Identify which cell holds the provided text, then report its (x, y) central coordinate. 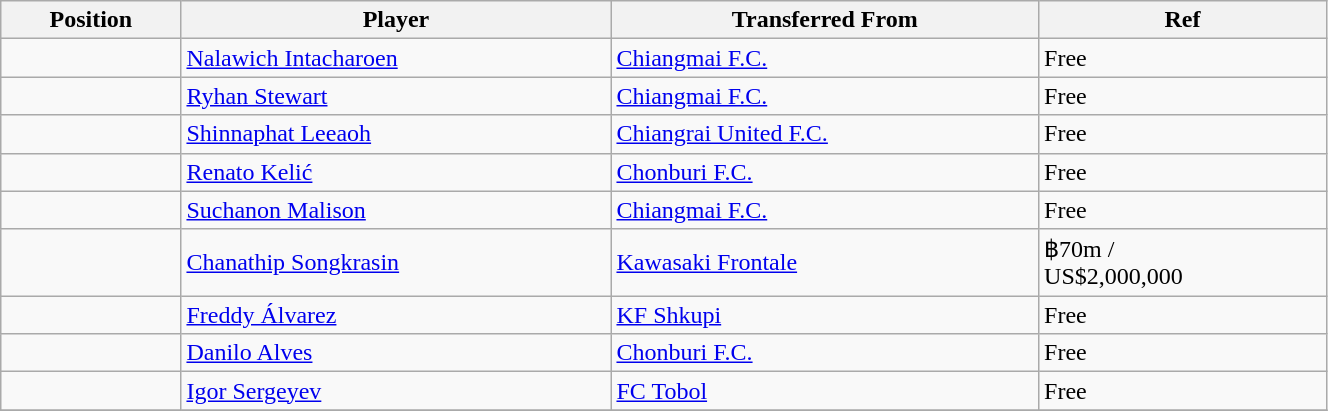
Ref (1183, 20)
Nalawich Intacharoen (396, 58)
Kawasaki Frontale (825, 262)
Chanathip Songkrasin (396, 262)
฿70m / US$2,000,000 (1183, 262)
Player (396, 20)
Transferred From (825, 20)
Suchanon Malison (396, 210)
Shinnaphat Leeaoh (396, 134)
Igor Sergeyev (396, 391)
KF Shkupi (825, 315)
Danilo Alves (396, 353)
Renato Kelić (396, 172)
Chiangrai United F.C. (825, 134)
FC Tobol (825, 391)
Ryhan Stewart (396, 96)
Position (91, 20)
Freddy Álvarez (396, 315)
